Determine the [x, y] coordinate at the center of the cell enclosing the given text.  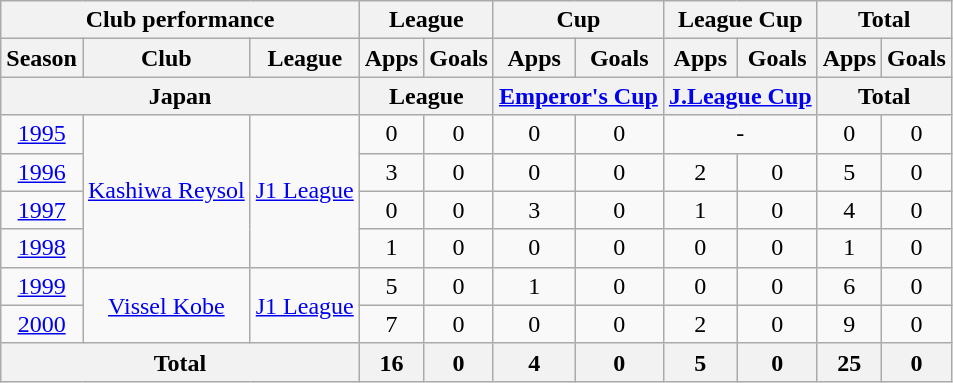
7 [391, 324]
Japan [180, 96]
1997 [42, 210]
1995 [42, 134]
Emperor's Cup [578, 96]
J.League Cup [740, 96]
Cup [578, 20]
- [740, 134]
16 [391, 362]
Season [42, 58]
League Cup [740, 20]
1999 [42, 286]
2000 [42, 324]
Vissel Kobe [166, 305]
Club [166, 58]
6 [849, 286]
9 [849, 324]
1996 [42, 172]
1998 [42, 248]
Club performance [180, 20]
Kashiwa Reysol [166, 191]
25 [849, 362]
